Extract the [x, y] coordinate from the center of the cell holding the provided text.  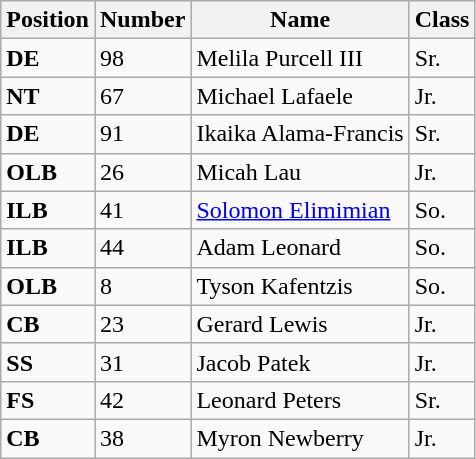
Gerard Lewis [300, 324]
NT [48, 96]
98 [142, 58]
FS [48, 400]
Ikaika Alama-Francis [300, 134]
8 [142, 286]
Melila Purcell III [300, 58]
41 [142, 210]
Leonard Peters [300, 400]
Position [48, 20]
91 [142, 134]
38 [142, 438]
Tyson Kafentzis [300, 286]
31 [142, 362]
44 [142, 248]
23 [142, 324]
Number [142, 20]
67 [142, 96]
42 [142, 400]
Myron Newberry [300, 438]
SS [48, 362]
Michael Lafaele [300, 96]
Name [300, 20]
Class [442, 20]
Micah Lau [300, 172]
26 [142, 172]
Adam Leonard [300, 248]
Solomon Elimimian [300, 210]
Jacob Patek [300, 362]
